Capture the cell that displays the provided text and extract its [X, Y] central coordinate. 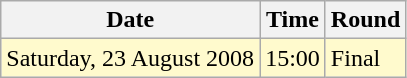
Date [130, 20]
Time [293, 20]
Saturday, 23 August 2008 [130, 58]
Final [365, 58]
Round [365, 20]
15:00 [293, 58]
